From the cell containing the given text, extract its center point as (x, y) coordinate. 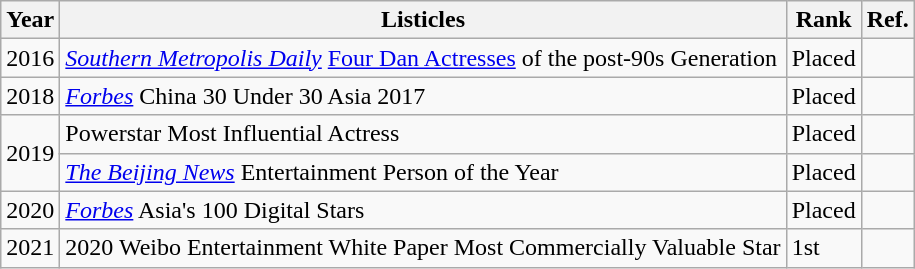
Forbes Asia's 100 Digital Stars (423, 210)
The Beijing News Entertainment Person of the Year (423, 172)
2019 (30, 153)
Ref. (888, 20)
Powerstar Most Influential Actress (423, 134)
2020 (30, 210)
Southern Metropolis Daily Four Dan Actresses of the post-90s Generation (423, 58)
Rank (824, 20)
2018 (30, 96)
Year (30, 20)
Forbes China 30 Under 30 Asia 2017 (423, 96)
2016 (30, 58)
1st (824, 248)
2021 (30, 248)
Listicles (423, 20)
2020 Weibo Entertainment White Paper Most Commercially Valuable Star (423, 248)
